Extract the (x, y) coordinate from the center of the cell holding the provided text.  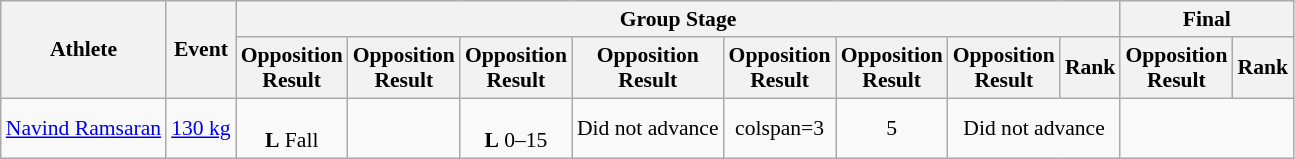
Group Stage (678, 19)
colspan=3 (780, 128)
5 (892, 128)
L Fall (292, 128)
130 kg (200, 128)
Athlete (84, 50)
Event (200, 50)
Final (1206, 19)
Navind Ramsaran (84, 128)
L 0–15 (516, 128)
